Locate the cell with the specified text and output its (x, y) center coordinate. 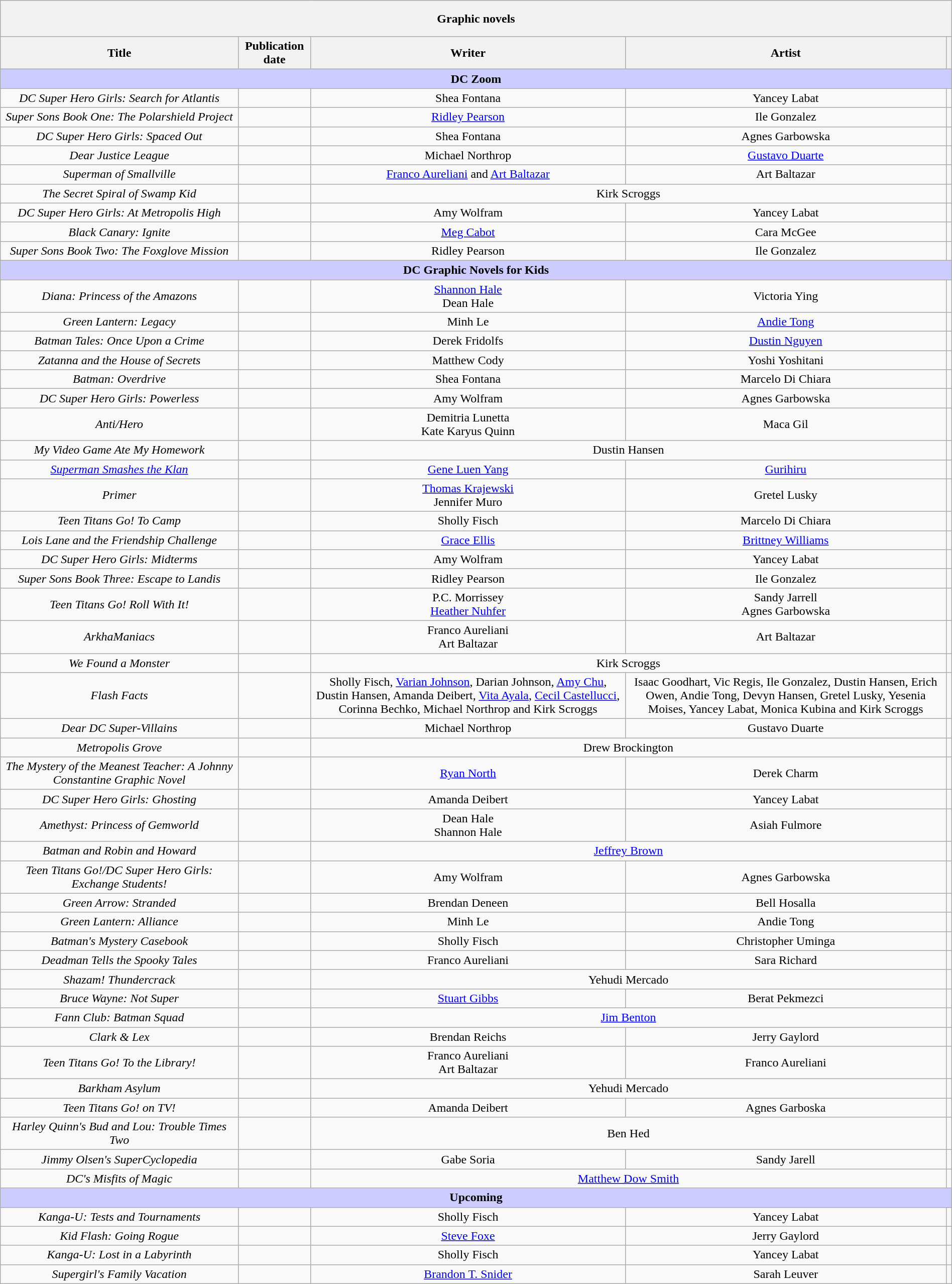
Batman and Robin and Howard (120, 851)
Gene Luen Yang (468, 469)
Harley Quinn's Bud and Lou: Trouble Times Two (120, 1133)
Matthew Cody (468, 360)
Deadman Tells the Spooky Tales (120, 960)
Shazam! Thundercrack (120, 979)
Dustin Hansen (629, 450)
Christopher Uminga (785, 941)
Teen Titans Go! on TV! (120, 1108)
Drew Brockington (629, 747)
Jeffrey Brown (629, 851)
Agnes Garboska (785, 1108)
Batman's Mystery Casebook (120, 941)
Super Sons Book Three: Escape to Landis (120, 578)
Teen Titans Go!/DC Super Hero Girls: Exchange Students! (120, 877)
Franco Aureliani and Art Baltazar (468, 174)
Green Lantern: Legacy (120, 322)
Zatanna and the House of Secrets (120, 360)
Teen Titans Go! Roll With It! (120, 604)
Jim Benton (629, 1017)
Asiah Fulmore (785, 825)
Brendan Reichs (468, 1036)
Berat Pekmezci (785, 998)
Thomas Krajewski Jennifer Muro (468, 495)
Sandy Jarell (785, 1159)
Primer (120, 495)
Matthew Dow Smith (629, 1179)
Kanga-U: Lost in a Labyrinth (120, 1255)
Ryan North (468, 774)
DC Super Hero Girls: Search for Atlantis (120, 98)
Supergirl's Family Vacation (120, 1274)
Derek Fridolfs (468, 341)
Upcoming (476, 1198)
Sara Richard (785, 960)
DC Zoom (476, 79)
Publication date (274, 53)
Metropolis Grove (120, 747)
Ben Hed (629, 1133)
Gretel Lusky (785, 495)
Kanga-U: Tests and Tournaments (120, 1217)
P.C. Morrissey Heather Nuhfer (468, 604)
Brendan Deneen (468, 903)
ArkhaManiacs (120, 637)
Barkham Asylum (120, 1089)
Sarah Leuver (785, 1274)
Yoshi Yoshitani (785, 360)
Superman of Smallville (120, 174)
Steve Foxe (468, 1236)
Cara McGee (785, 232)
Derek Charm (785, 774)
Shannon Hale Dean Hale (468, 295)
My Video Game Ate My Homework (120, 450)
Meg Cabot (468, 232)
We Found a Monster (120, 663)
The Secret Spiral of Swamp Kid (120, 193)
Gabe Soria (468, 1159)
Brandon T. Snider (468, 1274)
Jimmy Olsen's SuperCyclopedia (120, 1159)
Batman Tales: Once Upon a Crime (120, 341)
Amethyst: Princess of Gemworld (120, 825)
Green Lantern: Alliance (120, 922)
Superman Smashes the Klan (120, 469)
Maca Gil (785, 424)
DC Super Hero Girls: Ghosting (120, 799)
Batman: Overdrive (120, 379)
Artist (785, 53)
Fann Club: Batman Squad (120, 1017)
Bruce Wayne: Not Super (120, 998)
Grace Ellis (468, 540)
Black Canary: Ignite (120, 232)
Green Arrow: Stranded (120, 903)
Title (120, 53)
Dear Justice League (120, 155)
Clark & Lex (120, 1036)
Kid Flash: Going Rogue (120, 1236)
The Mystery of the Meanest Teacher: A Johnny Constantine Graphic Novel (120, 774)
Super Sons Book Two: The Foxglove Mission (120, 251)
DC Super Hero Girls: Powerless (120, 398)
Teen Titans Go! To the Library! (120, 1063)
Stuart Gibbs (468, 998)
Demitria Lunetta Kate Karyus Quinn (468, 424)
Diana: Princess of the Amazons (120, 295)
Teen Titans Go! To Camp (120, 521)
Dustin Nguyen (785, 341)
Bell Hosalla (785, 903)
Gurihiru (785, 469)
Dean Hale Shannon Hale (468, 825)
Dear DC Super-Villains (120, 728)
Anti/Hero (120, 424)
Writer (468, 53)
DC Super Hero Girls: Midterms (120, 559)
Brittney Williams (785, 540)
Graphic novels (476, 19)
Super Sons Book One: The Polarshield Project (120, 117)
Flash Facts (120, 696)
Victoria Ying (785, 295)
DC's Misfits of Magic (120, 1179)
DC Super Hero Girls: At Metropolis High (120, 212)
Sandy Jarrell Agnes Garbowska (785, 604)
DC Graphic Novels for Kids (476, 270)
Lois Lane and the Friendship Challenge (120, 540)
DC Super Hero Girls: Spaced Out (120, 136)
